From the cell containing the given text, extract its center point as (X, Y) coordinate. 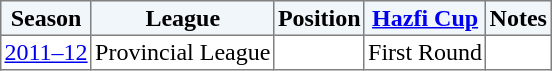
Hazfi Cup (425, 18)
Position (319, 18)
Season (46, 18)
First Round (425, 52)
Notes (518, 18)
Provincial League (182, 52)
League (182, 18)
2011–12 (46, 52)
